Return the [x, y] coordinate for the center point of the cell that contains the specified text.  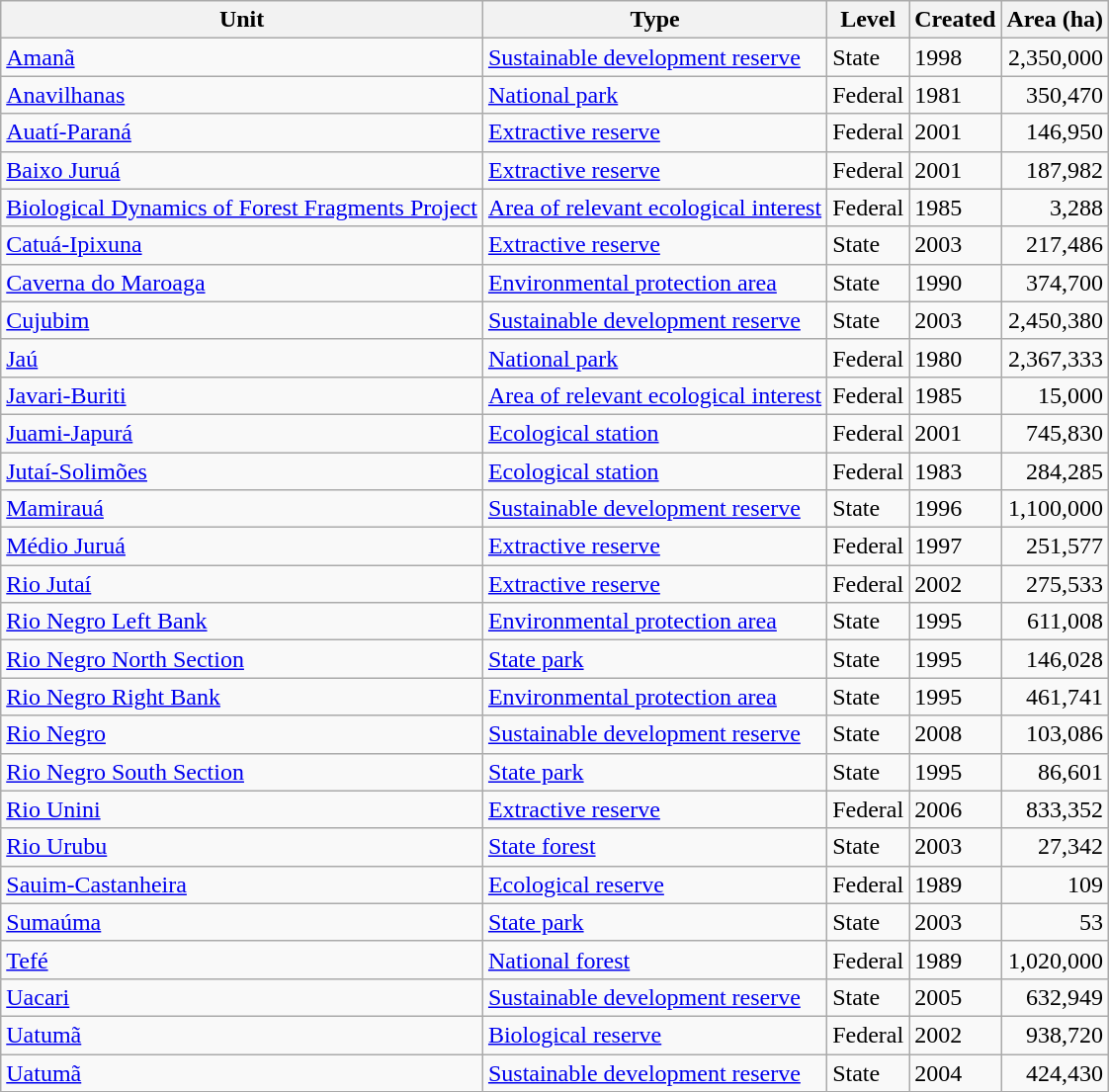
Type [654, 20]
251,577 [1056, 546]
187,982 [1056, 170]
Jaú [242, 358]
Auatí-Paraná [242, 132]
2006 [955, 809]
833,352 [1056, 809]
Sauim-Castanheira [242, 884]
1998 [955, 57]
Area (ha) [1056, 20]
Médio Juruá [242, 546]
1990 [955, 283]
Biological Dynamics of Forest Fragments Project [242, 208]
Level [868, 20]
146,950 [1056, 132]
Javari-Buriti [242, 395]
Rio Urubu [242, 847]
632,949 [1056, 997]
284,285 [1056, 471]
103,086 [1056, 734]
27,342 [1056, 847]
Cujubim [242, 320]
Uacari [242, 997]
National forest [654, 960]
1996 [955, 509]
1983 [955, 471]
Rio Negro North Section [242, 659]
Biological reserve [654, 1035]
275,533 [1056, 584]
53 [1056, 922]
461,741 [1056, 697]
350,470 [1056, 95]
1980 [955, 358]
Rio Negro [242, 734]
Rio Unini [242, 809]
2,367,333 [1056, 358]
109 [1056, 884]
1,020,000 [1056, 960]
424,430 [1056, 1072]
938,720 [1056, 1035]
374,700 [1056, 283]
Created [955, 20]
2005 [955, 997]
2008 [955, 734]
Amanã [242, 57]
217,486 [1056, 245]
3,288 [1056, 208]
2,350,000 [1056, 57]
State forest [654, 847]
Rio Negro South Section [242, 772]
Tefé [242, 960]
15,000 [1056, 395]
Catuá-Ipixuna [242, 245]
146,028 [1056, 659]
Ecological reserve [654, 884]
1981 [955, 95]
Baixo Juruá [242, 170]
Rio Negro Left Bank [242, 622]
Unit [242, 20]
2004 [955, 1072]
Caverna do Maroaga [242, 283]
Sumaúma [242, 922]
1997 [955, 546]
Rio Negro Right Bank [242, 697]
86,601 [1056, 772]
Rio Jutaí [242, 584]
Juami-Japurá [242, 433]
Anavilhanas [242, 95]
Jutaí-Solimões [242, 471]
1,100,000 [1056, 509]
745,830 [1056, 433]
611,008 [1056, 622]
2,450,380 [1056, 320]
Mamirauá [242, 509]
